From the cell containing the given text, extract its center point as (x, y) coordinate. 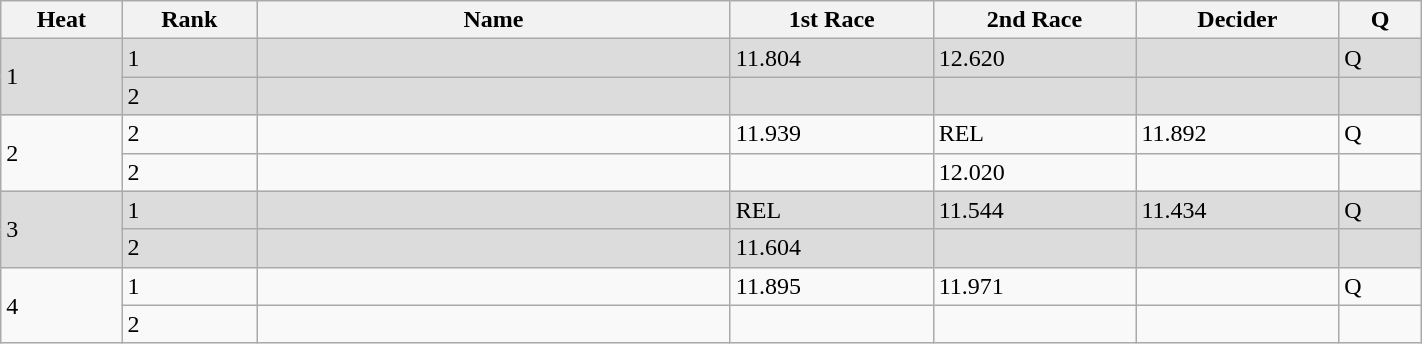
Decider (1238, 20)
12.020 (1034, 172)
11.971 (1034, 286)
11.892 (1238, 134)
11.804 (832, 58)
11.604 (832, 248)
1st Race (832, 20)
11.939 (832, 134)
Heat (62, 20)
11.434 (1238, 210)
Name (494, 20)
12.620 (1034, 58)
11.895 (832, 286)
3 (62, 229)
11.544 (1034, 210)
Rank (190, 20)
4 (62, 305)
2nd Race (1034, 20)
